From the cell containing the given text, extract its center point as [X, Y] coordinate. 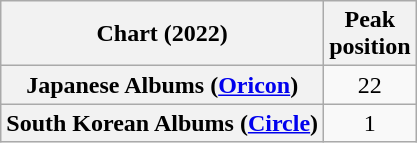
22 [370, 85]
Japanese Albums (Oricon) [162, 85]
Peakposition [370, 34]
South Korean Albums (Circle) [162, 123]
Chart (2022) [162, 34]
1 [370, 123]
